Scan for the cell matching the given text and deliver its [x, y] coordinate at center. 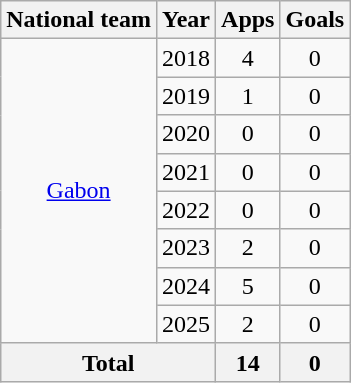
2018 [186, 58]
Year [186, 20]
1 [248, 96]
2021 [186, 172]
2025 [186, 324]
2020 [186, 134]
2019 [186, 96]
Gabon [79, 191]
Total [108, 362]
4 [248, 58]
2023 [186, 248]
2022 [186, 210]
Goals [315, 20]
14 [248, 362]
5 [248, 286]
National team [79, 20]
2024 [186, 286]
Apps [248, 20]
